Search for the cell housing the specified text and yield its [x, y] center coordinate. 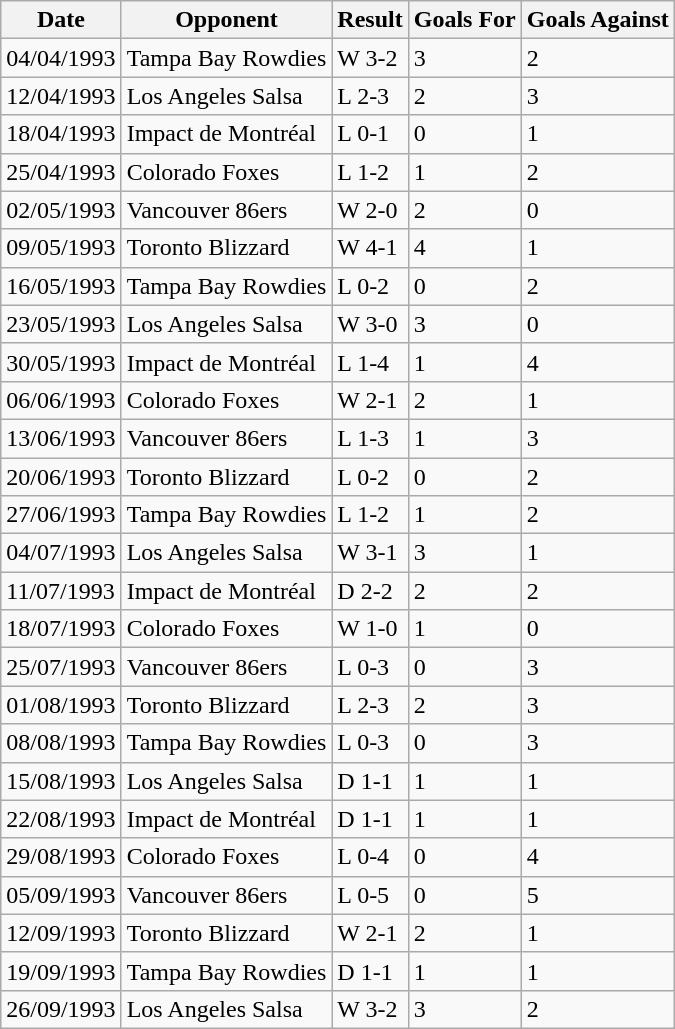
Goals For [464, 20]
04/07/1993 [61, 553]
L 0-1 [370, 134]
20/06/1993 [61, 477]
W 2-0 [370, 210]
12/09/1993 [61, 933]
04/04/1993 [61, 58]
18/04/1993 [61, 134]
W 3-0 [370, 324]
23/05/1993 [61, 324]
L 0-4 [370, 857]
L 0-5 [370, 895]
26/09/1993 [61, 1009]
25/04/1993 [61, 172]
18/07/1993 [61, 629]
02/05/1993 [61, 210]
Result [370, 20]
01/08/1993 [61, 705]
16/05/1993 [61, 286]
05/09/1993 [61, 895]
25/07/1993 [61, 667]
11/07/1993 [61, 591]
27/06/1993 [61, 515]
5 [598, 895]
29/08/1993 [61, 857]
19/09/1993 [61, 971]
Date [61, 20]
L 1-3 [370, 438]
Opponent [226, 20]
09/05/1993 [61, 248]
06/06/1993 [61, 400]
13/06/1993 [61, 438]
12/04/1993 [61, 96]
30/05/1993 [61, 362]
W 3-1 [370, 553]
15/08/1993 [61, 781]
Goals Against [598, 20]
08/08/1993 [61, 743]
D 2-2 [370, 591]
W 1-0 [370, 629]
L 1-4 [370, 362]
22/08/1993 [61, 819]
W 4-1 [370, 248]
